Extract the [X, Y] coordinate from the center of the cell holding the provided text.  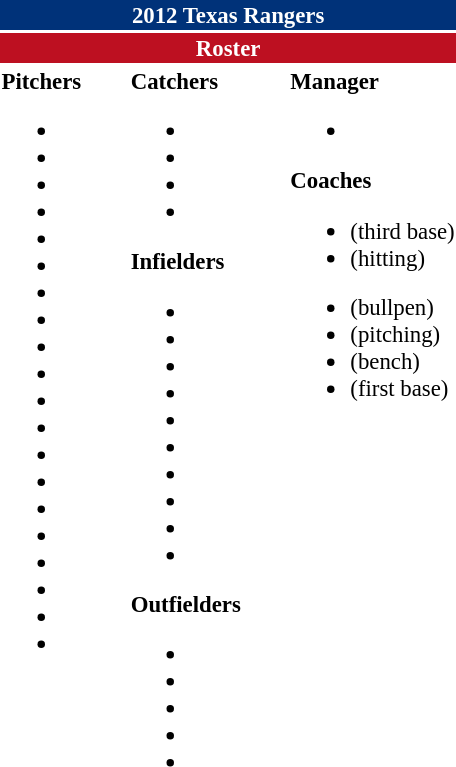
2012 Texas Rangers [228, 15]
Roster [228, 48]
